Capture the cell that displays the provided text and extract its (X, Y) central coordinate. 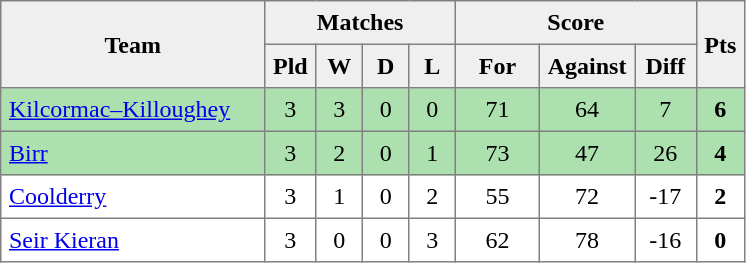
55 (497, 197)
W (339, 66)
73 (497, 153)
Score (576, 23)
4 (720, 153)
7 (666, 110)
D (385, 66)
Birr (133, 153)
47 (586, 153)
71 (497, 110)
Pts (720, 44)
Matches (360, 23)
72 (586, 197)
78 (586, 240)
Kilcormac–Killoughey (133, 110)
L (432, 66)
Team (133, 44)
Diff (666, 66)
62 (497, 240)
Coolderry (133, 197)
6 (720, 110)
26 (666, 153)
Pld (290, 66)
Seir Kieran (133, 240)
Against (586, 66)
-17 (666, 197)
-16 (666, 240)
For (497, 66)
64 (586, 110)
